Locate the cell with the specified text and output its (x, y) center coordinate. 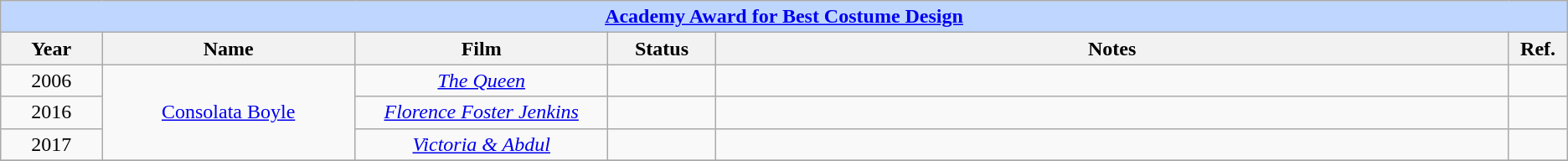
Year (52, 49)
Academy Award for Best Costume Design (784, 17)
The Queen (482, 80)
Notes (1112, 49)
Consolata Boyle (229, 112)
2016 (52, 112)
Name (229, 49)
Ref. (1538, 49)
Status (662, 49)
2017 (52, 144)
Florence Foster Jenkins (482, 112)
2006 (52, 80)
Film (482, 49)
Victoria & Abdul (482, 144)
